Determine the [x, y] coordinate at the center of the cell enclosing the given text.  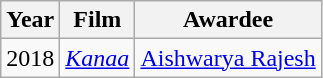
Aishwarya Rajesh [228, 58]
Kanaa [98, 58]
Awardee [228, 20]
Year [30, 20]
Film [98, 20]
2018 [30, 58]
